From the cell containing the given text, extract its center point as (X, Y) coordinate. 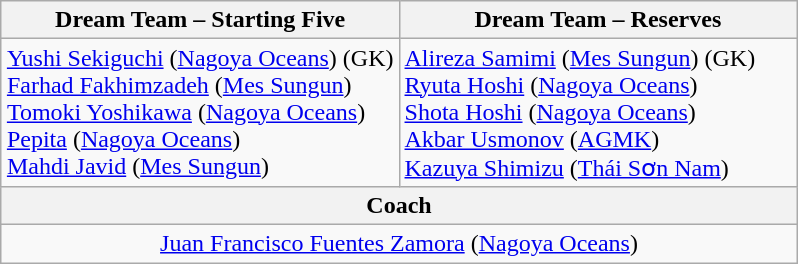
Dream Team – Reserves (598, 20)
Yushi Sekiguchi (Nagoya Oceans) (GK) Farhad Fakhimzadeh (Mes Sungun) Tomoki Yoshikawa (Nagoya Oceans) Pepita (Nagoya Oceans) Mahdi Javid (Mes Sungun) (200, 113)
Dream Team – Starting Five (200, 20)
Coach (398, 205)
Alireza Samimi (Mes Sungun) (GK) Ryuta Hoshi (Nagoya Oceans) Shota Hoshi (Nagoya Oceans) Akbar Usmonov (AGMK) Kazuya Shimizu (Thái Sơn Nam) (598, 113)
Juan Francisco Fuentes Zamora (Nagoya Oceans) (398, 243)
